Provide the [x, y] coordinate of the cell's center where the given text is located.  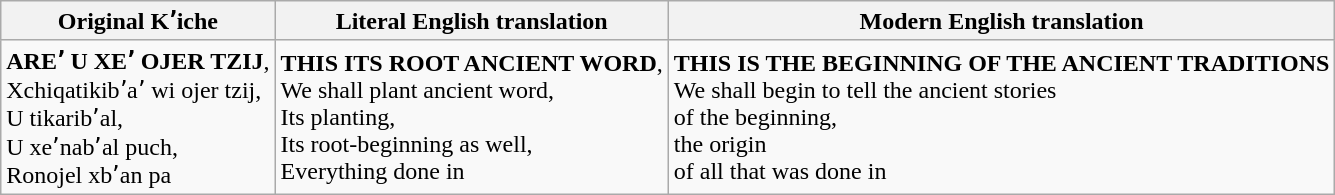
THIS ITS ROOT ANCIENT WORD,We shall plant ancient word,Its planting,Its root-beginning as well,Everything done in [472, 117]
Original Kʼiche [138, 21]
THIS IS THE BEGINNING OF THE ANCIENT TRADITIONSWe shall begin to tell the ancient storiesof the beginning,the originof all that was done in [1002, 117]
Modern English translation [1002, 21]
AREʼ U XEʼ OJER TZIJ,Xchiqatikibʼaʼ wi ojer tzij,U tikaribʼal,U xeʼnabʼal puch,Ronojel xbʼan pa [138, 117]
Literal English translation [472, 21]
